Identify which cell holds the provided text, then report its [x, y] central coordinate. 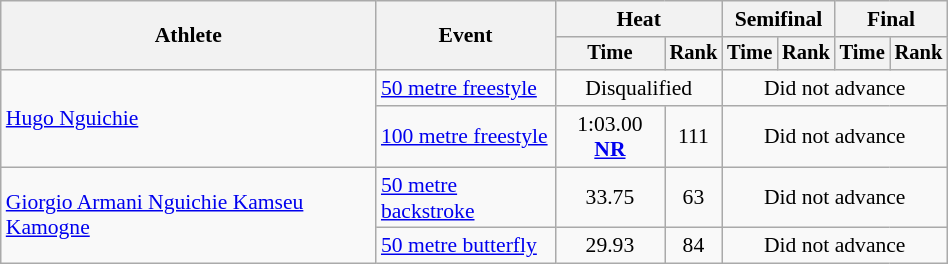
63 [694, 198]
100 metre freestyle [466, 136]
33.75 [610, 198]
Athlete [188, 36]
50 metre backstroke [466, 198]
1:03.00 NR [610, 136]
Heat [638, 19]
111 [694, 136]
Event [466, 36]
84 [694, 246]
Semifinal [778, 19]
Final [892, 19]
50 metre butterfly [466, 246]
29.93 [610, 246]
50 metre freestyle [466, 88]
Hugo Nguichie [188, 118]
Disqualified [638, 88]
Giorgio Armani Nguichie Kamseu Kamogne [188, 216]
